Return (x, y) of the center of cell containing provided text 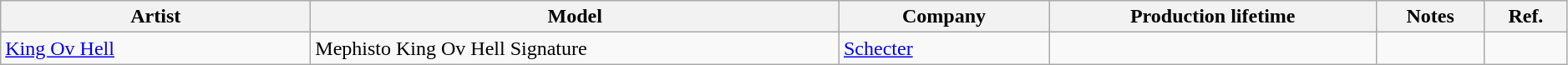
Ref. (1525, 17)
Company (944, 17)
Artist (155, 17)
Schecter (944, 48)
Notes (1430, 17)
King Ov Hell (155, 48)
Production lifetime (1213, 17)
Mephisto King Ov Hell Signature (575, 48)
Model (575, 17)
